Find where the given text appears and provide that cell's center as (X, Y) coordinate. 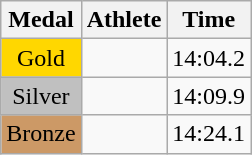
Time (209, 20)
Athlete (124, 20)
Gold (41, 58)
14:24.1 (209, 134)
Medal (41, 20)
14:09.9 (209, 96)
14:04.2 (209, 58)
Bronze (41, 134)
Silver (41, 96)
